Search for the cell housing the specified text and yield its (x, y) center coordinate. 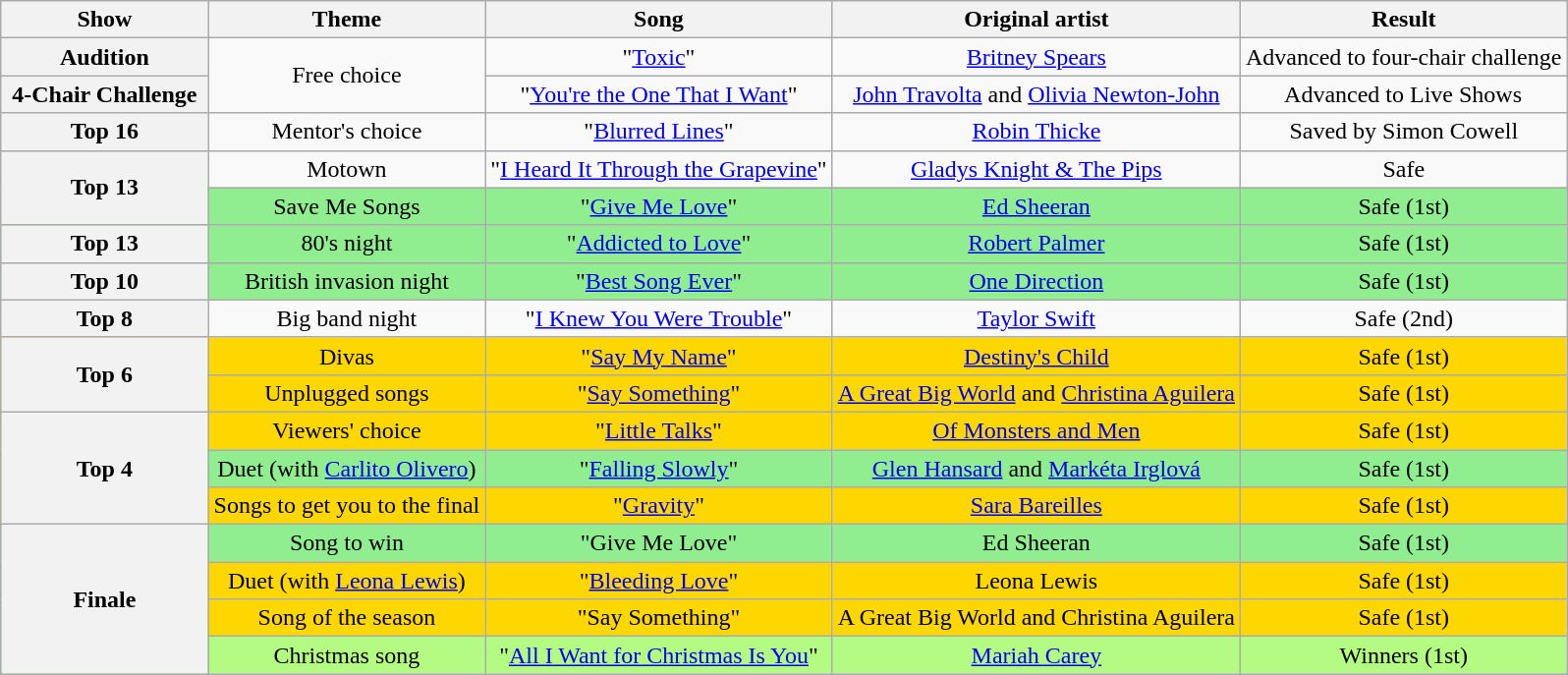
"Best Song Ever" (658, 281)
Save Me Songs (347, 206)
"Bleeding Love" (658, 581)
"Toxic" (658, 57)
Top 8 (104, 318)
Top 4 (104, 468)
Safe (1404, 169)
Songs to get you to the final (347, 506)
Destiny's Child (1036, 356)
Of Monsters and Men (1036, 430)
Song (658, 20)
One Direction (1036, 281)
Finale (104, 599)
"Gravity" (658, 506)
Leona Lewis (1036, 581)
Result (1404, 20)
Christmas song (347, 655)
4-Chair Challenge (104, 94)
Advanced to four-chair challenge (1404, 57)
Gladys Knight & The Pips (1036, 169)
Saved by Simon Cowell (1404, 132)
Glen Hansard and Markéta Irglová (1036, 469)
"All I Want for Christmas Is You" (658, 655)
British invasion night (347, 281)
Original artist (1036, 20)
Divas (347, 356)
Duet (with Leona Lewis) (347, 581)
Mariah Carey (1036, 655)
John Travolta and Olivia Newton-John (1036, 94)
Robin Thicke (1036, 132)
"I Knew You Were Trouble" (658, 318)
Robert Palmer (1036, 244)
Show (104, 20)
Top 16 (104, 132)
Viewers' choice (347, 430)
"Falling Slowly" (658, 469)
"Blurred Lines" (658, 132)
Unplugged songs (347, 393)
"Little Talks" (658, 430)
"I Heard It Through the Grapevine" (658, 169)
Duet (with Carlito Olivero) (347, 469)
Free choice (347, 76)
Theme (347, 20)
Advanced to Live Shows (1404, 94)
Song of the season (347, 618)
Top 6 (104, 374)
"Say My Name" (658, 356)
Big band night (347, 318)
Taylor Swift (1036, 318)
Sara Bareilles (1036, 506)
Safe (2nd) (1404, 318)
Motown (347, 169)
Winners (1st) (1404, 655)
Britney Spears (1036, 57)
Mentor's choice (347, 132)
80's night (347, 244)
Audition (104, 57)
"Addicted to Love" (658, 244)
Song to win (347, 543)
Top 10 (104, 281)
"You're the One That I Want" (658, 94)
